Find where the given text appears and provide that cell's center as (x, y) coordinate. 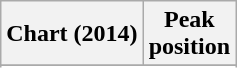
Peakposition (189, 34)
Chart (2014) (72, 34)
